Locate the cell with the specified text and output its [X, Y] center coordinate. 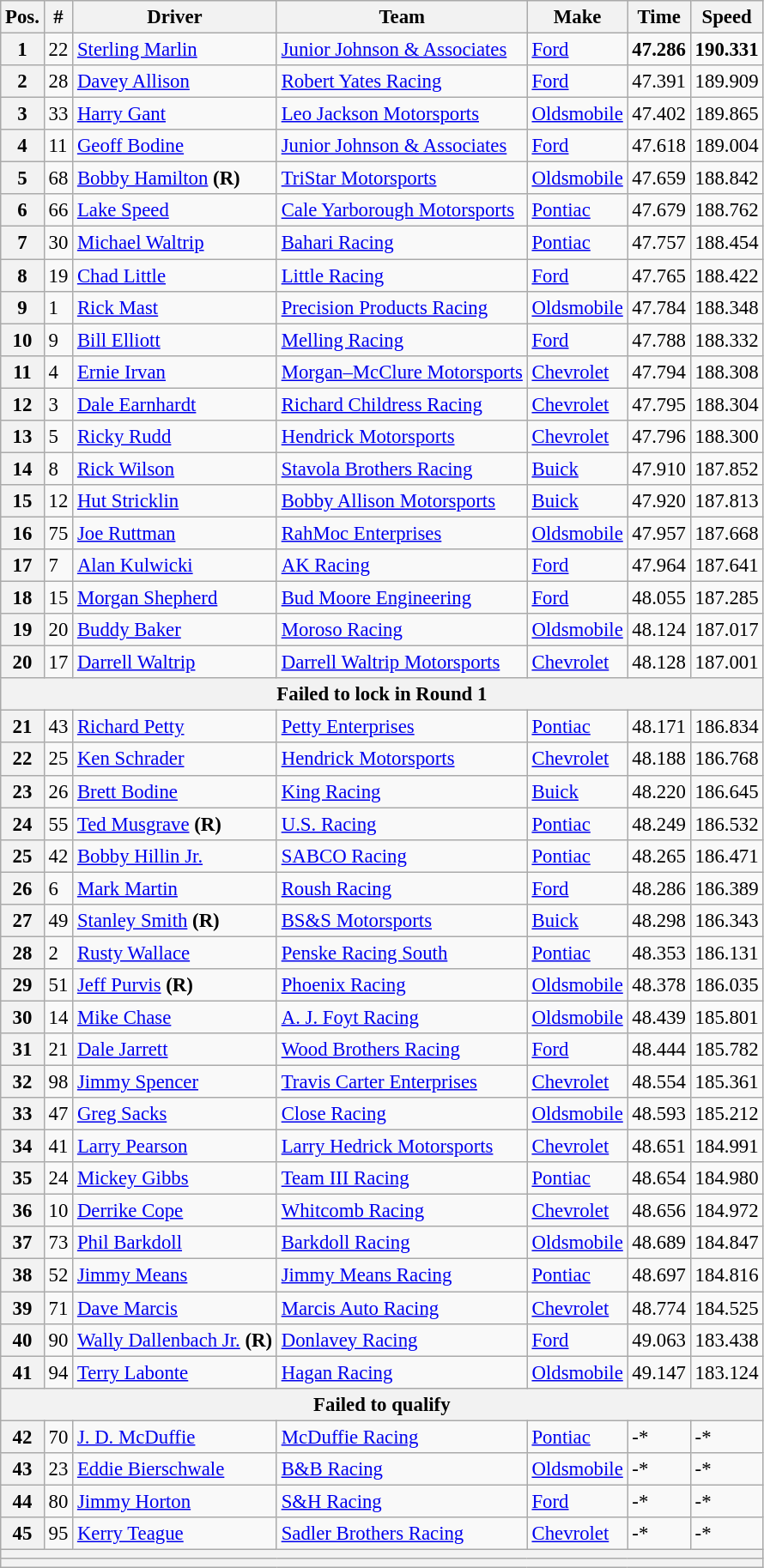
183.438 [726, 1340]
Dave Marcis [175, 1308]
48.220 [659, 791]
Lake Speed [175, 210]
Ernie Irvan [175, 372]
47.957 [659, 533]
48.128 [659, 663]
Davey Allison [175, 82]
187.001 [726, 663]
Sterling Marlin [175, 50]
Speed [726, 17]
King Racing [402, 791]
45 [22, 1534]
Ted Musgrave (R) [175, 824]
47.391 [659, 82]
47.794 [659, 372]
188.762 [726, 210]
Harry Gant [175, 114]
Whitcomb Racing [402, 1211]
184.847 [726, 1244]
Rusty Wallace [175, 953]
44 [22, 1501]
A. J. Foyt Racing [402, 1017]
Darrell Waltrip [175, 663]
36 [22, 1211]
35 [22, 1178]
186.131 [726, 953]
188.842 [726, 179]
183.124 [726, 1372]
48.439 [659, 1017]
Failed to qualify [382, 1404]
188.304 [726, 404]
39 [22, 1308]
Darrell Waltrip Motorsports [402, 663]
Hut Stricklin [175, 501]
187.641 [726, 566]
52 [58, 1275]
186.343 [726, 921]
187.852 [726, 469]
66 [58, 210]
Marcis Auto Racing [402, 1308]
TriStar Motorsports [402, 179]
94 [58, 1372]
Mike Chase [175, 1017]
189.865 [726, 114]
47.402 [659, 114]
48.554 [659, 1082]
48.124 [659, 630]
Sadler Brothers Racing [402, 1534]
47.795 [659, 404]
Alan Kulwicki [175, 566]
48.774 [659, 1308]
48.353 [659, 953]
73 [58, 1244]
Rick Wilson [175, 469]
48.055 [659, 598]
37 [22, 1244]
184.991 [726, 1147]
29 [22, 985]
Penske Racing South [402, 953]
48.689 [659, 1244]
48.654 [659, 1178]
32 [22, 1082]
184.816 [726, 1275]
27 [22, 921]
47.659 [659, 179]
186.834 [726, 727]
184.980 [726, 1178]
Time [659, 17]
Michael Waltrip [175, 243]
47.618 [659, 146]
49 [58, 921]
48.188 [659, 760]
47 [58, 1114]
McDuffie Racing [402, 1437]
47.920 [659, 501]
Mickey Gibbs [175, 1178]
Wally Dallenbach Jr. (R) [175, 1340]
47.679 [659, 210]
49.147 [659, 1372]
186.471 [726, 856]
48.593 [659, 1114]
Larry Pearson [175, 1147]
Make [577, 17]
U.S. Racing [402, 824]
Richard Childress Racing [402, 404]
31 [22, 1050]
185.212 [726, 1114]
48.171 [659, 727]
Failed to lock in Round 1 [382, 694]
184.972 [726, 1211]
J. D. McDuffie [175, 1437]
186.035 [726, 985]
48.697 [659, 1275]
190.331 [726, 50]
B&B Racing [402, 1469]
Stavola Brothers Racing [402, 469]
55 [58, 824]
Richard Petty [175, 727]
AK Racing [402, 566]
Larry Hedrick Motorsports [402, 1147]
Eddie Bierschwale [175, 1469]
Bahari Racing [402, 243]
48.651 [659, 1147]
188.348 [726, 307]
Bill Elliott [175, 340]
47.964 [659, 566]
34 [22, 1147]
Bud Moore Engineering [402, 598]
Barkdoll Racing [402, 1244]
Cale Yarborough Motorsports [402, 210]
186.768 [726, 760]
185.782 [726, 1050]
51 [58, 985]
186.645 [726, 791]
Moroso Racing [402, 630]
186.532 [726, 824]
188.308 [726, 372]
47.784 [659, 307]
RahMoc Enterprises [402, 533]
SABCO Racing [402, 856]
Jimmy Horton [175, 1501]
189.004 [726, 146]
90 [58, 1340]
Wood Brothers Racing [402, 1050]
40 [22, 1340]
# [58, 17]
Bobby Allison Motorsports [402, 501]
186.389 [726, 888]
Terry Labonte [175, 1372]
68 [58, 179]
Kerry Teague [175, 1534]
Petty Enterprises [402, 727]
188.300 [726, 437]
48.265 [659, 856]
S&H Racing [402, 1501]
188.454 [726, 243]
47.286 [659, 50]
Donlavey Racing [402, 1340]
38 [22, 1275]
Close Racing [402, 1114]
Bobby Hillin Jr. [175, 856]
47.910 [659, 469]
185.361 [726, 1082]
Pos. [22, 17]
BS&S Motorsports [402, 921]
Team [402, 17]
Buddy Baker [175, 630]
Greg Sacks [175, 1114]
48.656 [659, 1211]
48.298 [659, 921]
Jeff Purvis (R) [175, 985]
Jimmy Spencer [175, 1082]
Ken Schrader [175, 760]
187.668 [726, 533]
47.765 [659, 275]
48.249 [659, 824]
Morgan–McClure Motorsports [402, 372]
Rick Mast [175, 307]
Dale Jarrett [175, 1050]
70 [58, 1437]
Precision Products Racing [402, 307]
Hagan Racing [402, 1372]
Geoff Bodine [175, 146]
188.422 [726, 275]
98 [58, 1082]
Ricky Rudd [175, 437]
47.788 [659, 340]
80 [58, 1501]
Team III Racing [402, 1178]
Joe Ruttman [175, 533]
Little Racing [402, 275]
48.378 [659, 985]
Mark Martin [175, 888]
189.909 [726, 82]
Roush Racing [402, 888]
188.332 [726, 340]
Morgan Shepherd [175, 598]
71 [58, 1308]
49.063 [659, 1340]
16 [22, 533]
Driver [175, 17]
187.813 [726, 501]
48.286 [659, 888]
Derrike Cope [175, 1211]
Phoenix Racing [402, 985]
Phil Barkdoll [175, 1244]
47.796 [659, 437]
187.285 [726, 598]
95 [58, 1534]
Jimmy Means Racing [402, 1275]
185.801 [726, 1017]
Leo Jackson Motorsports [402, 114]
Chad Little [175, 275]
47.757 [659, 243]
Jimmy Means [175, 1275]
Dale Earnhardt [175, 404]
187.017 [726, 630]
Brett Bodine [175, 791]
75 [58, 533]
Robert Yates Racing [402, 82]
48.444 [659, 1050]
Melling Racing [402, 340]
Bobby Hamilton (R) [175, 179]
Travis Carter Enterprises [402, 1082]
Stanley Smith (R) [175, 921]
13 [22, 437]
18 [22, 598]
184.525 [726, 1308]
